Identify which cell holds the provided text, then report its (X, Y) central coordinate. 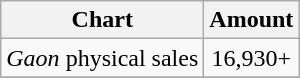
Chart (102, 20)
Gaon physical sales (102, 58)
16,930+ (252, 58)
Amount (252, 20)
